Provide the [x, y] coordinate of the cell's center where the given text is located.  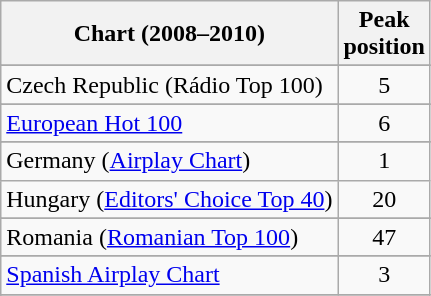
47 [384, 237]
Czech Republic (Rádio Top 100) [170, 85]
Chart (2008–2010) [170, 34]
5 [384, 85]
European Hot 100 [170, 123]
20 [384, 199]
6 [384, 123]
3 [384, 275]
Romania (Romanian Top 100) [170, 237]
1 [384, 161]
Spanish Airplay Chart [170, 275]
Peakposition [384, 34]
Germany (Airplay Chart) [170, 161]
Hungary (Editors' Choice Top 40) [170, 199]
